Determine the (x, y) coordinate at the center of the cell enclosing the given text.  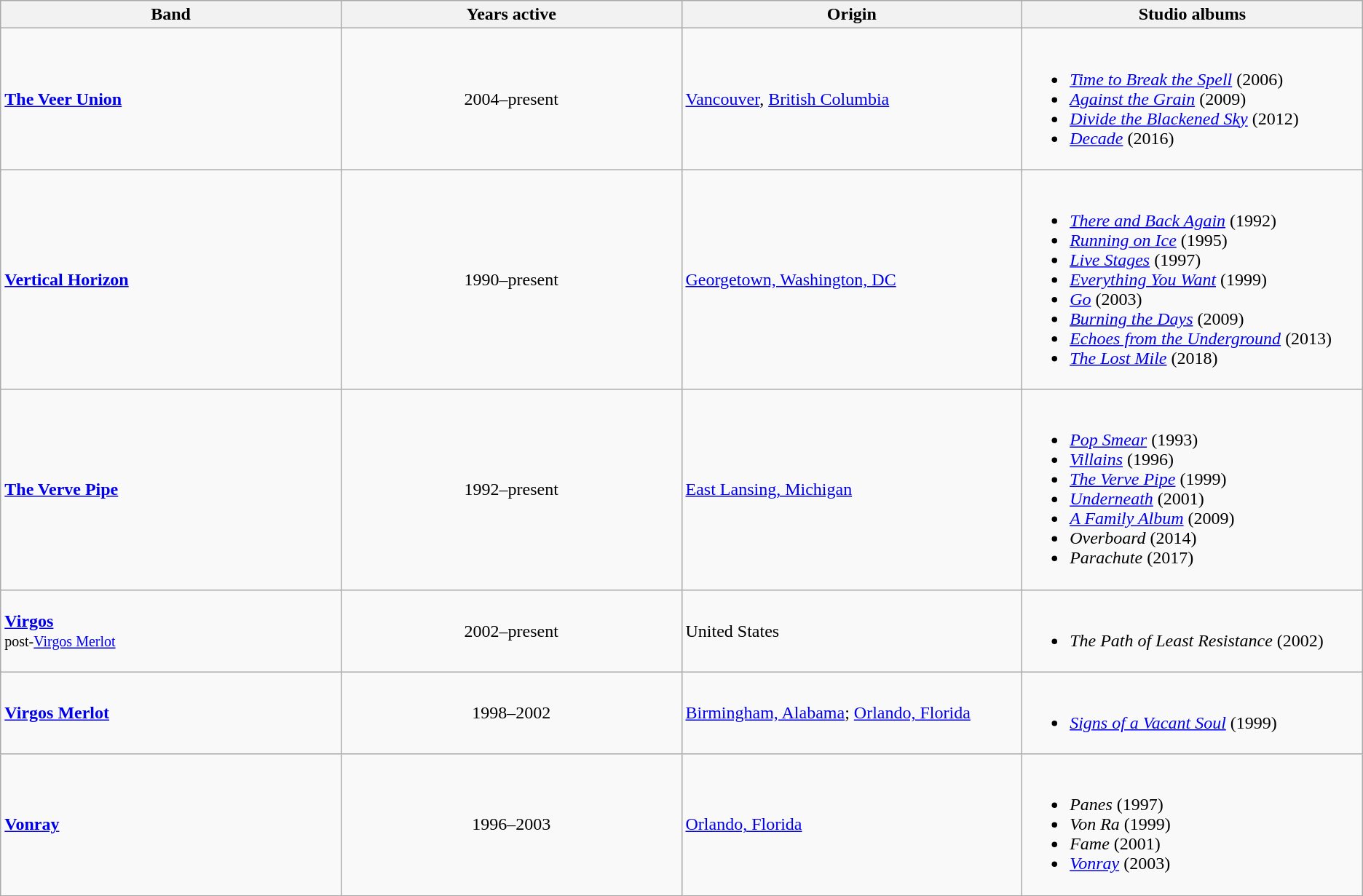
Panes (1997)Von Ra (1999)Fame (2001)Vonray (2003) (1193, 825)
Virgos post-Virgos Merlot (171, 630)
Studio albums (1193, 15)
Vertical Horizon (171, 279)
Orlando, Florida (852, 825)
Virgos Merlot (171, 713)
Time to Break the Spell (2006)Against the Grain (2009)Divide the Blackened Sky (2012)Decade (2016) (1193, 99)
1996–2003 (511, 825)
Origin (852, 15)
Georgetown, Washington, DC (852, 279)
1998–2002 (511, 713)
1990–present (511, 279)
Band (171, 15)
The Veer Union (171, 99)
1992–present (511, 489)
Years active (511, 15)
The Verve Pipe (171, 489)
Birmingham, Alabama; Orlando, Florida (852, 713)
2004–present (511, 99)
Vancouver, British Columbia (852, 99)
United States (852, 630)
East Lansing, Michigan (852, 489)
Vonray (171, 825)
Signs of a Vacant Soul (1999) (1193, 713)
The Path of Least Resistance (2002) (1193, 630)
Pop Smear (1993)Villains (1996)The Verve Pipe (1999)Underneath (2001)A Family Album (2009)Overboard (2014)Parachute (2017) (1193, 489)
2002–present (511, 630)
